Pinpoint the cell where the given text exists, returning its [x, y] midpoint coordinate. 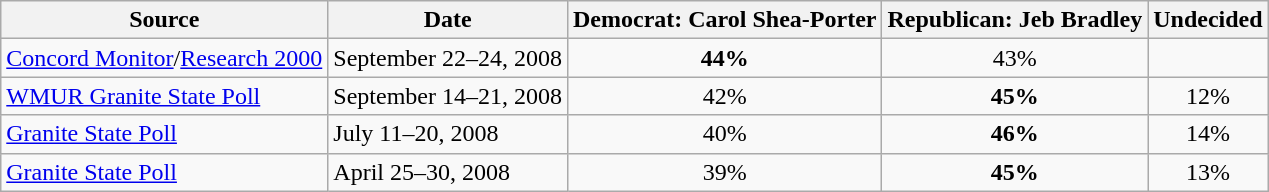
13% [1208, 172]
Undecided [1208, 20]
July 11–20, 2008 [448, 134]
43% [1015, 58]
46% [1015, 134]
42% [724, 96]
WMUR Granite State Poll [164, 96]
14% [1208, 134]
39% [724, 172]
Democrat: Carol Shea-Porter [724, 20]
Date [448, 20]
Republican: Jeb Bradley [1015, 20]
Source [164, 20]
44% [724, 58]
September 14–21, 2008 [448, 96]
September 22–24, 2008 [448, 58]
April 25–30, 2008 [448, 172]
Concord Monitor/Research 2000 [164, 58]
12% [1208, 96]
40% [724, 134]
